Output the (X, Y) coordinate of the center of the cell containing the given text.  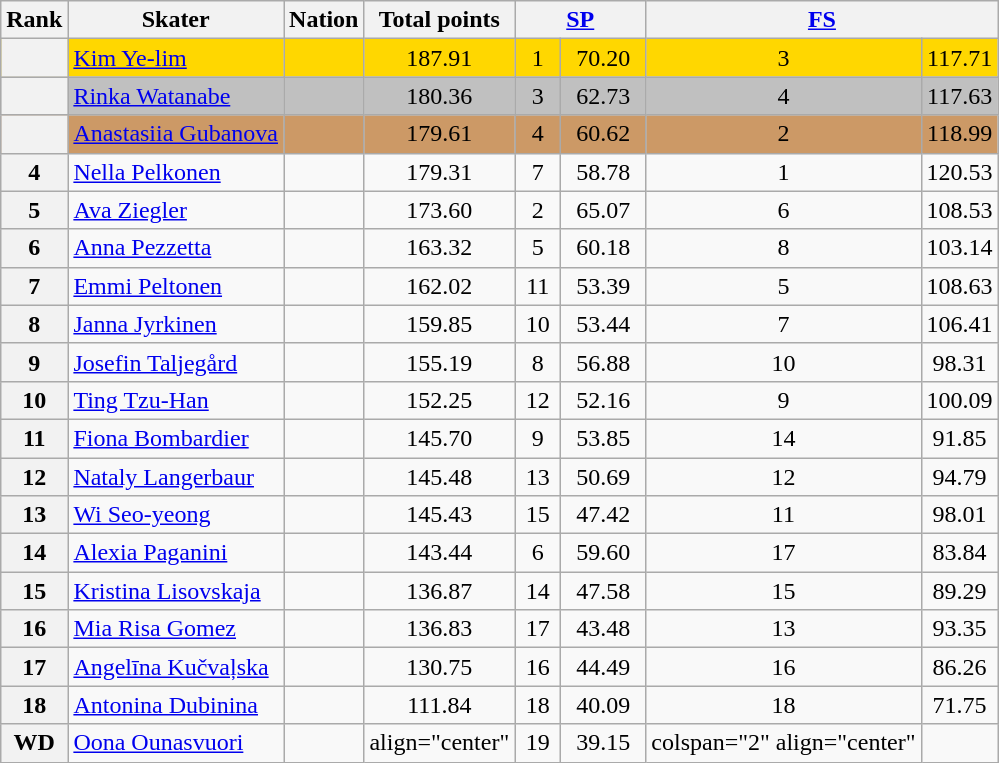
94.79 (960, 477)
98.01 (960, 515)
Antonina Dubinina (176, 705)
91.85 (960, 438)
Ting Tzu-Han (176, 400)
83.84 (960, 553)
align="center" (440, 743)
187.91 (440, 58)
Anna Pezzetta (176, 248)
19 (538, 743)
Nation (324, 20)
173.60 (440, 210)
Skater (176, 20)
Anastasiia Gubanova (176, 134)
120.53 (960, 172)
Nataly Langerbaur (176, 477)
Alexia Paganini (176, 553)
colspan="2" align="center" (784, 743)
89.29 (960, 591)
58.78 (604, 172)
86.26 (960, 667)
53.44 (604, 324)
40.09 (604, 705)
65.07 (604, 210)
111.84 (440, 705)
Janna Jyrkinen (176, 324)
162.02 (440, 286)
Kim Ye-lim (176, 58)
143.44 (440, 553)
71.75 (960, 705)
59.60 (604, 553)
62.73 (604, 96)
103.14 (960, 248)
108.63 (960, 286)
60.18 (604, 248)
Wi Seo-yeong (176, 515)
145.43 (440, 515)
136.83 (440, 629)
118.99 (960, 134)
179.31 (440, 172)
Nella Pelkonen (176, 172)
145.70 (440, 438)
Kristina Lisovskaja (176, 591)
39.15 (604, 743)
Oona Ounasvuori (176, 743)
44.49 (604, 667)
53.39 (604, 286)
43.48 (604, 629)
Mia Risa Gomez (176, 629)
Rank (34, 20)
117.63 (960, 96)
56.88 (604, 362)
152.25 (440, 400)
50.69 (604, 477)
145.48 (440, 477)
163.32 (440, 248)
Total points (440, 20)
108.53 (960, 210)
Josefin Taljegård (176, 362)
93.35 (960, 629)
SP (580, 20)
Fiona Bombardier (176, 438)
FS (822, 20)
159.85 (440, 324)
Ava Ziegler (176, 210)
70.20 (604, 58)
117.71 (960, 58)
52.16 (604, 400)
136.87 (440, 591)
130.75 (440, 667)
100.09 (960, 400)
47.58 (604, 591)
180.36 (440, 96)
106.41 (960, 324)
Emmi Peltonen (176, 286)
179.61 (440, 134)
98.31 (960, 362)
Angelīna Kučvaļska (176, 667)
WD (34, 743)
47.42 (604, 515)
60.62 (604, 134)
53.85 (604, 438)
Rinka Watanabe (176, 96)
155.19 (440, 362)
